Identify which cell holds the provided text, then report its [X, Y] central coordinate. 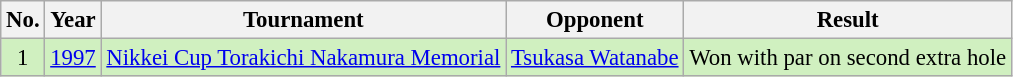
No. [23, 20]
1 [23, 58]
1997 [73, 58]
Won with par on second extra hole [848, 58]
Year [73, 20]
Opponent [595, 20]
Tsukasa Watanabe [595, 58]
Result [848, 20]
Nikkei Cup Torakichi Nakamura Memorial [304, 58]
Tournament [304, 20]
